Determine the [X, Y] coordinate at the center of the cell enclosing the given text.  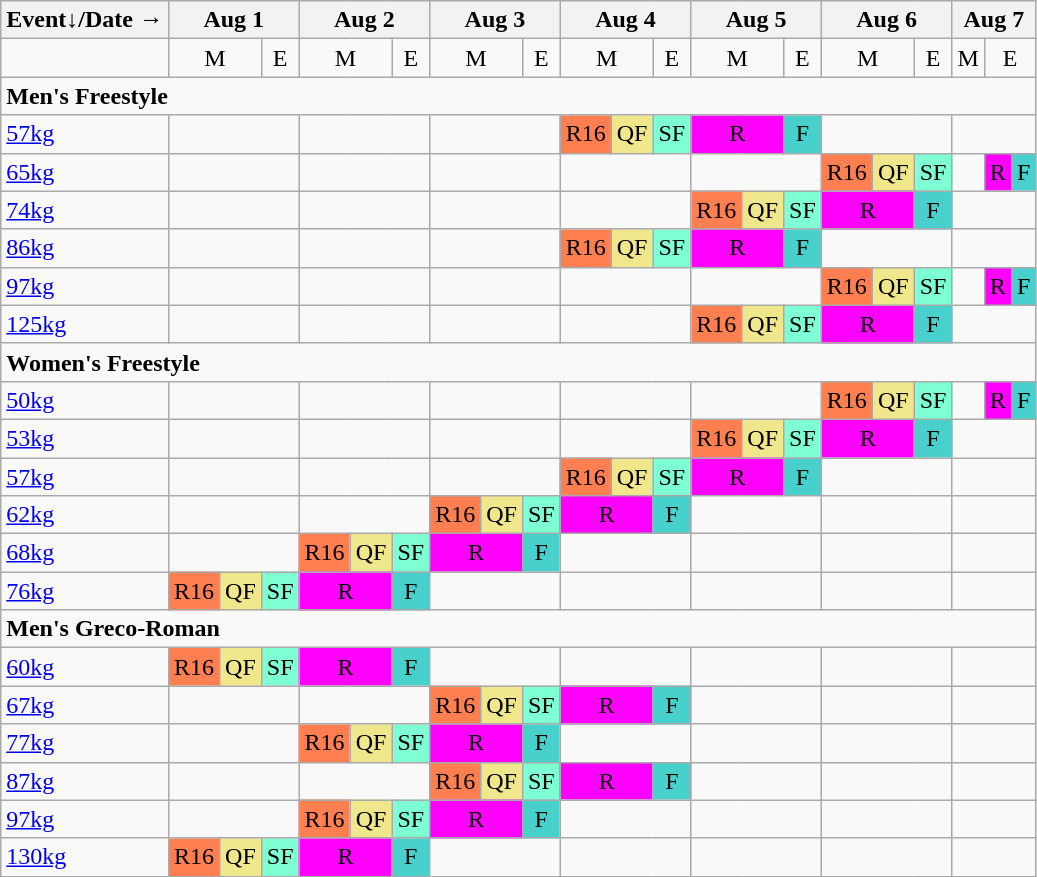
74kg [85, 210]
Men's Greco-Roman [518, 629]
86kg [85, 248]
Aug 6 [886, 20]
Aug 1 [234, 20]
68kg [85, 553]
76kg [85, 591]
Aug 2 [364, 20]
Men's Freestyle [518, 96]
65kg [85, 172]
87kg [85, 781]
53kg [85, 438]
60kg [85, 667]
Aug 3 [496, 20]
Women's Freestyle [518, 362]
Aug 5 [756, 20]
Event↓/Date → [85, 20]
Aug 7 [994, 20]
67kg [85, 705]
62kg [85, 515]
130kg [85, 857]
125kg [85, 324]
77kg [85, 743]
Aug 4 [626, 20]
50kg [85, 400]
